Identify which cell holds the provided text, then report its [x, y] central coordinate. 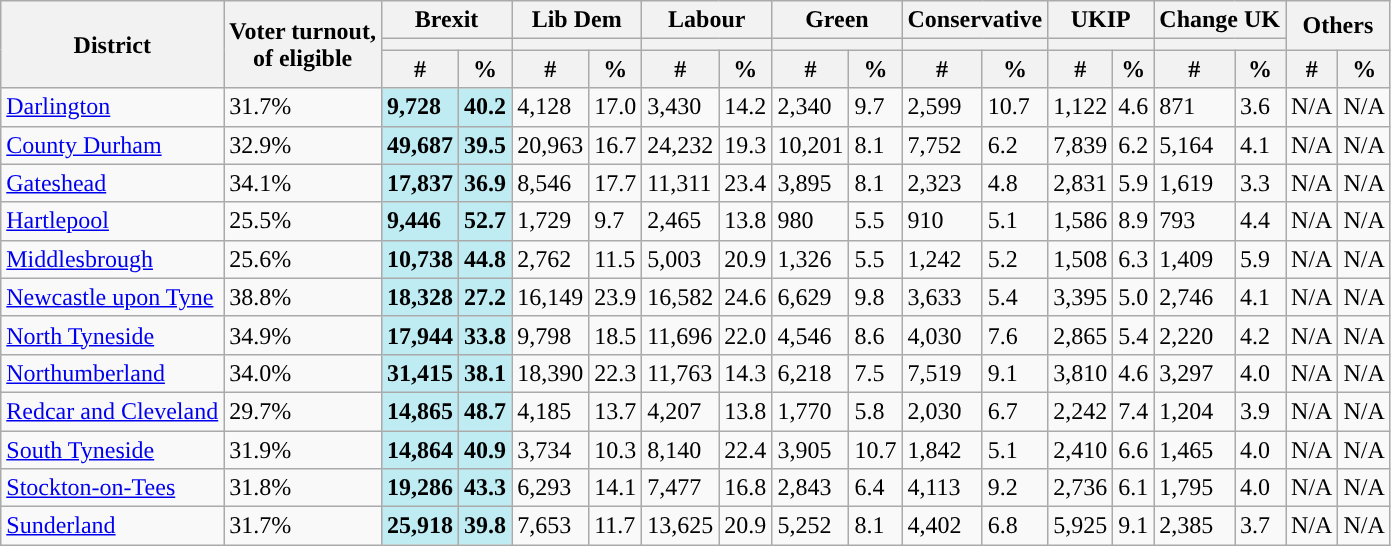
2,843 [810, 488]
4,185 [550, 411]
Others [1338, 26]
7,519 [942, 373]
7,477 [680, 488]
1,729 [550, 221]
22.3 [616, 373]
9.2 [1014, 488]
39.5 [486, 145]
10.3 [616, 449]
19.3 [746, 145]
18,390 [550, 373]
8.6 [876, 335]
49,687 [420, 145]
3,734 [550, 449]
9,798 [550, 335]
14,864 [420, 449]
31,415 [420, 373]
25,918 [420, 526]
17.0 [616, 107]
32.9% [303, 145]
Gateshead [112, 183]
2,410 [1080, 449]
1,326 [810, 259]
4,546 [810, 335]
33.8 [486, 335]
7.6 [1014, 335]
14,865 [420, 411]
4,402 [942, 526]
4.2 [1260, 335]
2,220 [1194, 335]
Darlington [112, 107]
10,738 [420, 259]
North Tyneside [112, 335]
3.6 [1260, 107]
17.7 [616, 183]
36.9 [486, 183]
13,625 [680, 526]
7.4 [1134, 411]
16,149 [550, 297]
40.9 [486, 449]
2,323 [942, 183]
5,003 [680, 259]
5.2 [1014, 259]
2,465 [680, 221]
34.1% [303, 183]
38.8% [303, 297]
11.7 [616, 526]
1,409 [1194, 259]
6,218 [810, 373]
Voter turnout,of eligible [303, 44]
5,252 [810, 526]
1,508 [1080, 259]
6,629 [810, 297]
1,619 [1194, 183]
34.9% [303, 335]
5,925 [1080, 526]
1,842 [942, 449]
14.1 [616, 488]
11.5 [616, 259]
2,746 [1194, 297]
3,430 [680, 107]
2,762 [550, 259]
Labour [707, 20]
13.7 [616, 411]
22.0 [746, 335]
25.5% [303, 221]
6.6 [1134, 449]
9,446 [420, 221]
25.6% [303, 259]
1,795 [1194, 488]
23.9 [616, 297]
4.4 [1260, 221]
District [112, 44]
7,653 [550, 526]
24.6 [746, 297]
52.7 [486, 221]
1,122 [1080, 107]
Middlesbrough [112, 259]
6.3 [1134, 259]
1,204 [1194, 411]
8,546 [550, 183]
1,770 [810, 411]
31.8% [303, 488]
Redcar and Cleveland [112, 411]
14.3 [746, 373]
16,582 [680, 297]
4,113 [942, 488]
10,201 [810, 145]
29.7% [303, 411]
3.3 [1260, 183]
4.8 [1014, 183]
Conservative [975, 20]
18.5 [616, 335]
3,810 [1080, 373]
17,837 [420, 183]
20,963 [550, 145]
Sunderland [112, 526]
2,385 [1194, 526]
11,763 [680, 373]
1,465 [1194, 449]
5.0 [1134, 297]
6.7 [1014, 411]
23.4 [746, 183]
2,242 [1080, 411]
4,128 [550, 107]
Newcastle upon Tyne [112, 297]
3,395 [1080, 297]
2,865 [1080, 335]
Green [837, 20]
6.8 [1014, 526]
18,328 [420, 297]
19,286 [420, 488]
2,831 [1080, 183]
Stockton-on-Tees [112, 488]
9.8 [876, 297]
5,164 [1194, 145]
7,839 [1080, 145]
Hartlepool [112, 221]
8,140 [680, 449]
14.2 [746, 107]
910 [942, 221]
27.2 [486, 297]
Brexit [446, 20]
3,297 [1194, 373]
4,207 [680, 411]
22.4 [746, 449]
793 [1194, 221]
2,736 [1080, 488]
2,340 [810, 107]
38.1 [486, 373]
Change UK [1220, 20]
24,232 [680, 145]
County Durham [112, 145]
1,242 [942, 259]
43.3 [486, 488]
4,030 [942, 335]
3.7 [1260, 526]
2,599 [942, 107]
7,752 [942, 145]
3,895 [810, 183]
5.8 [876, 411]
Northumberland [112, 373]
871 [1194, 107]
South Tyneside [112, 449]
980 [810, 221]
40.2 [486, 107]
UKIP [1101, 20]
39.8 [486, 526]
6,293 [550, 488]
3,633 [942, 297]
8.9 [1134, 221]
16.8 [746, 488]
6.1 [1134, 488]
3,905 [810, 449]
16.7 [616, 145]
7.5 [876, 373]
6.4 [876, 488]
48.7 [486, 411]
Lib Dem [577, 20]
34.0% [303, 373]
17,944 [420, 335]
11,696 [680, 335]
3.9 [1260, 411]
2,030 [942, 411]
9,728 [420, 107]
11,311 [680, 183]
44.8 [486, 259]
31.9% [303, 449]
1,586 [1080, 221]
